From the cell containing the given text, extract its center point as [x, y] coordinate. 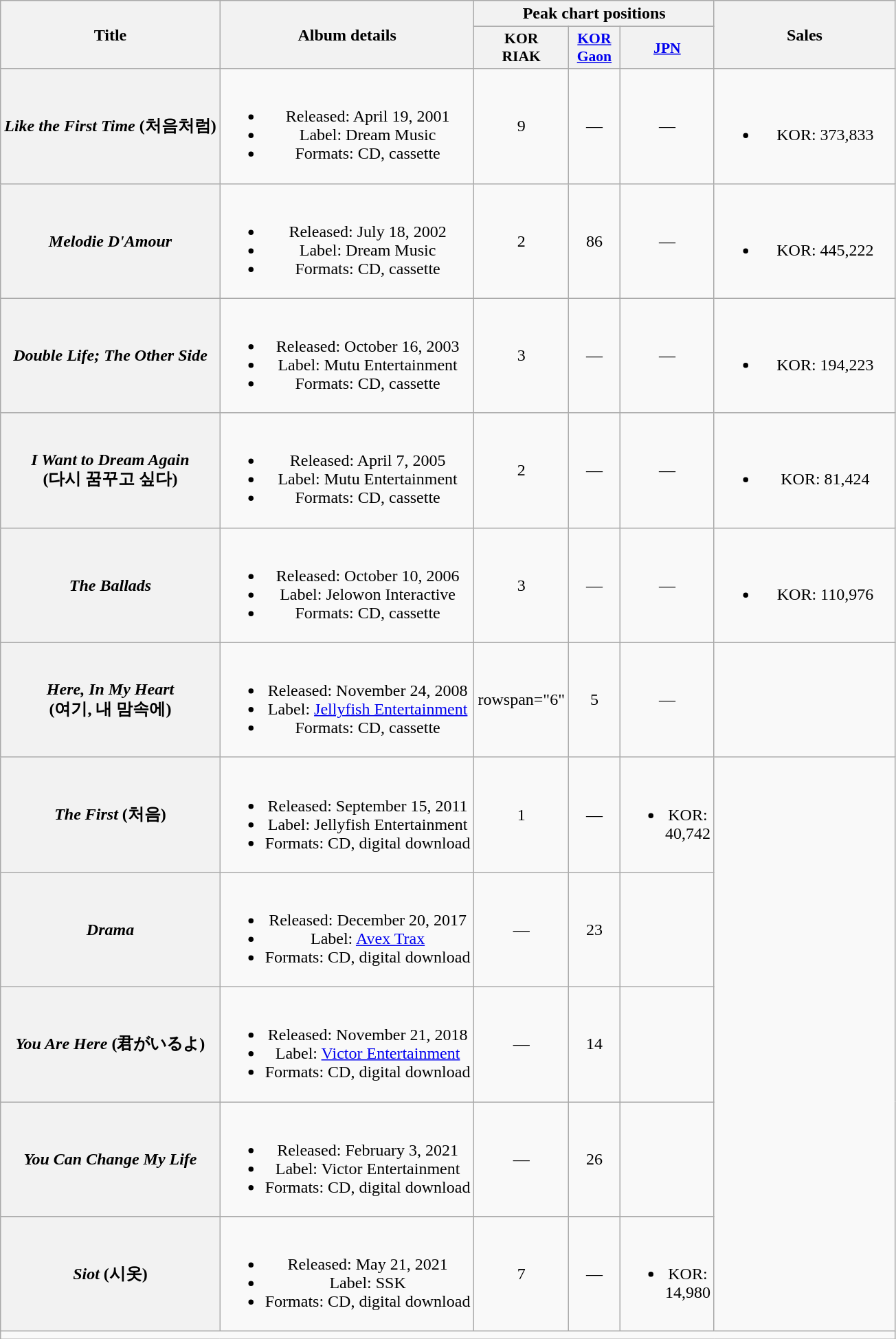
14 [594, 1044]
Released: October 16, 2003 Label: Mutu EntertainmentFormats: CD, cassette [347, 356]
Released: December 20, 2017 Label: Avex TraxFormats: CD, digital download [347, 929]
The First (처음) [110, 815]
KOR: 110,976 [804, 585]
KOR: 445,222 [804, 240]
Released: July 18, 2002 Label: Dream MusicFormats: CD, cassette [347, 240]
Sales [804, 34]
Title [110, 34]
9 [522, 126]
JPN [667, 48]
KOR: 81,424 [804, 470]
Released: November 21, 2018 Label: Victor EntertainmentFormats: CD, digital download [347, 1044]
KOR: 194,223 [804, 356]
Double Life; The Other Side [110, 356]
Released: November 24, 2008 Label: Jellyfish EntertainmentFormats: CD, cassette [347, 699]
Here, In My Heart(여기, 내 맘속에) [110, 699]
23 [594, 929]
Released: April 7, 2005 Label: Mutu EntertainmentFormats: CD, cassette [347, 470]
You Can Change My Life [110, 1160]
Released: April 19, 2001 Label: Dream MusicFormats: CD, cassette [347, 126]
26 [594, 1160]
Released: September 15, 2011 Label: Jellyfish EntertainmentFormats: CD, digital download [347, 815]
Melodie D'Amour [110, 240]
1 [522, 815]
You Are Here (君がいるよ) [110, 1044]
KOR: 373,833 [804, 126]
86 [594, 240]
Like the First Time (처음처럼) [110, 126]
7 [522, 1274]
KORRIAK [522, 48]
I Want to Dream Again(다시 꿈꾸고 싶다) [110, 470]
KOR: 40,742 [667, 815]
Released: October 10, 2006 Label: Jelowon InteractiveFormats: CD, cassette [347, 585]
The Ballads [110, 585]
Released: May 21, 2021 Label: SSKFormats: CD, digital download [347, 1274]
KORGaon [594, 48]
rowspan="6" [522, 699]
Released: February 3, 2021 Label: Victor EntertainmentFormats: CD, digital download [347, 1160]
Drama [110, 929]
5 [594, 699]
Siot (시옷) [110, 1274]
KOR: 14,980 [667, 1274]
Album details [347, 34]
Peak chart positions [594, 14]
